Scan for the cell matching the given text and deliver its (X, Y) coordinate at center. 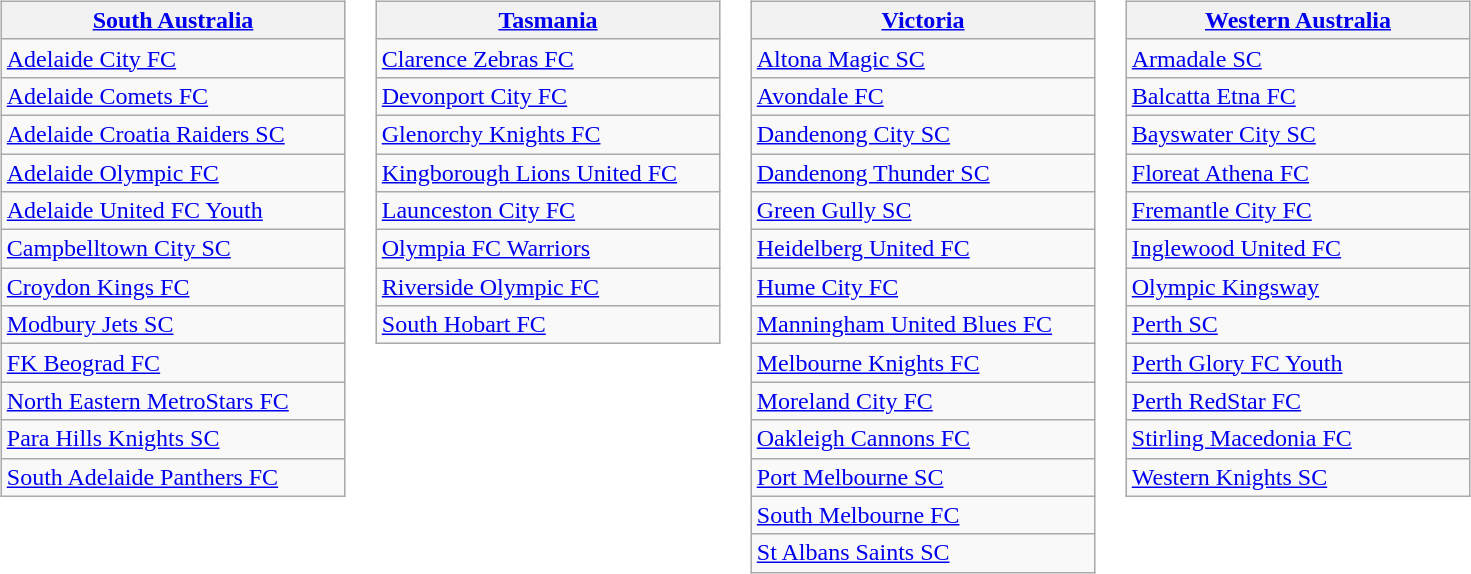
Kingborough Lions United FC (548, 173)
FK Beograd FC (173, 363)
South Adelaide Panthers FC (173, 477)
Glenorchy Knights FC (548, 134)
Modbury Jets SC (173, 325)
Balcatta Etna FC (1298, 96)
Fremantle City FC (1298, 211)
Floreat Athena FC (1298, 173)
Altona Magic SC (923, 58)
Avondale FC (923, 96)
Melbourne Knights FC (923, 363)
Olympic Kingsway (1298, 287)
Clarence Zebras FC (548, 58)
Adelaide City FC (173, 58)
Adelaide Olympic FC (173, 173)
Dandenong City SC (923, 134)
Armadale SC (1298, 58)
Port Melbourne SC (923, 477)
North Eastern MetroStars FC (173, 401)
Para Hills Knights SC (173, 439)
Dandenong Thunder SC (923, 173)
Olympia FC Warriors (548, 249)
Oakleigh Cannons FC (923, 439)
Moreland City FC (923, 401)
Devonport City FC (548, 96)
Hume City FC (923, 287)
Riverside Olympic FC (548, 287)
South Hobart FC (548, 325)
Manningham United Blues FC (923, 325)
South Australia (173, 20)
South Melbourne FC (923, 515)
St Albans Saints SC (923, 553)
Adelaide Croatia Raiders SC (173, 134)
Campbelltown City SC (173, 249)
Tasmania (548, 20)
Stirling Macedonia FC (1298, 439)
Heidelberg United FC (923, 249)
Perth SC (1298, 325)
Perth Glory FC Youth (1298, 363)
Adelaide Comets FC (173, 96)
Inglewood United FC (1298, 249)
Bayswater City SC (1298, 134)
Launceston City FC (548, 211)
Perth RedStar FC (1298, 401)
Western Knights SC (1298, 477)
Green Gully SC (923, 211)
Adelaide United FC Youth (173, 211)
Croydon Kings FC (173, 287)
Western Australia (1298, 20)
Victoria (923, 20)
